For the text-containing cell, return its midpoint in (X, Y) coordinate format. 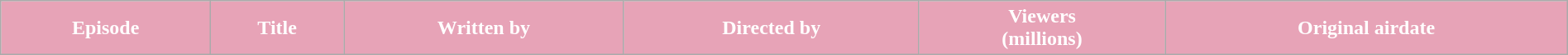
Episode (106, 28)
Original airdate (1366, 28)
Written by (485, 28)
Title (278, 28)
Directed by (771, 28)
Viewers(millions) (1042, 28)
